Provide the (x, y) coordinate of the cell's center where the given text is located.  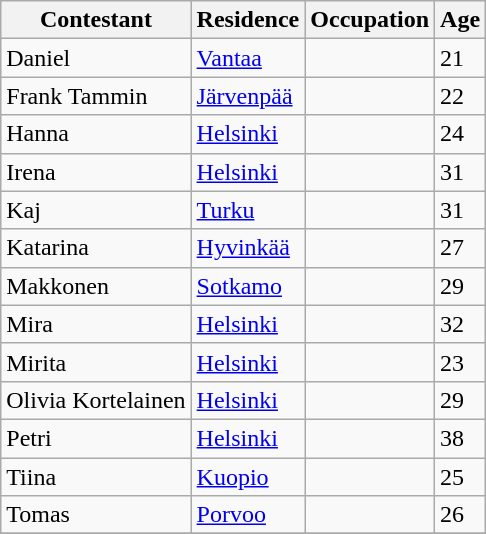
Contestant (96, 20)
Daniel (96, 58)
Hanna (96, 134)
25 (460, 477)
23 (460, 362)
Järvenpää (248, 96)
Makkonen (96, 286)
22 (460, 96)
21 (460, 58)
Mirita (96, 362)
24 (460, 134)
Tiina (96, 477)
27 (460, 248)
Kuopio (248, 477)
Turku (248, 210)
Vantaa (248, 58)
26 (460, 515)
Porvoo (248, 515)
Mira (96, 324)
38 (460, 438)
32 (460, 324)
Frank Tammin (96, 96)
Age (460, 20)
Olivia Kortelainen (96, 400)
Hyvinkää (248, 248)
Residence (248, 20)
Occupation (370, 20)
Tomas (96, 515)
Sotkamo (248, 286)
Kaj (96, 210)
Irena (96, 172)
Katarina (96, 248)
Petri (96, 438)
